Find where the given text appears and provide that cell's center as (x, y) coordinate. 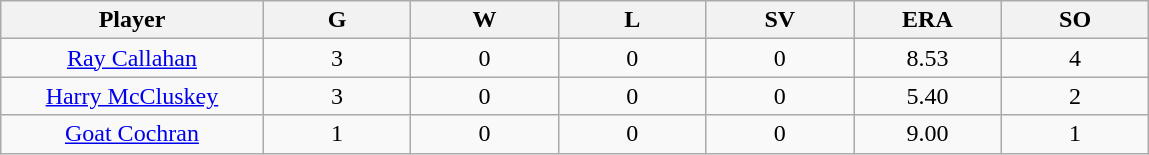
Ray Callahan (132, 58)
G (337, 20)
W (485, 20)
2 (1075, 96)
SV (780, 20)
SO (1075, 20)
Goat Cochran (132, 134)
8.53 (928, 58)
9.00 (928, 134)
5.40 (928, 96)
Harry McCluskey (132, 96)
L (632, 20)
4 (1075, 58)
Player (132, 20)
ERA (928, 20)
